For the text-containing cell, return its midpoint in [X, Y] coordinate format. 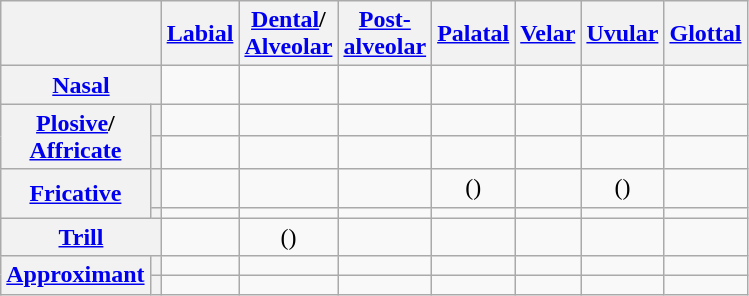
Labial [200, 34]
Fricative [76, 194]
Plosive/Affricate [76, 136]
Nasal [81, 85]
Trill [81, 237]
Approximant [76, 275]
Palatal [474, 34]
Dental/ Alveolar [288, 34]
Uvular [622, 34]
Glottal [706, 34]
Velar [548, 34]
Post- alveolar [385, 34]
